Return [x, y] of the center of cell containing provided text 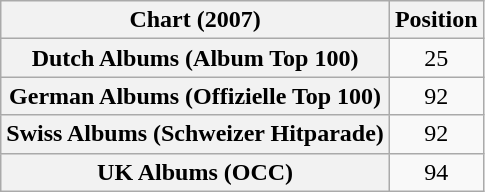
Position [436, 20]
94 [436, 172]
Dutch Albums (Album Top 100) [196, 58]
Swiss Albums (Schweizer Hitparade) [196, 134]
UK Albums (OCC) [196, 172]
25 [436, 58]
German Albums (Offizielle Top 100) [196, 96]
Chart (2007) [196, 20]
